Find where the given text appears and provide that cell's center as (X, Y) coordinate. 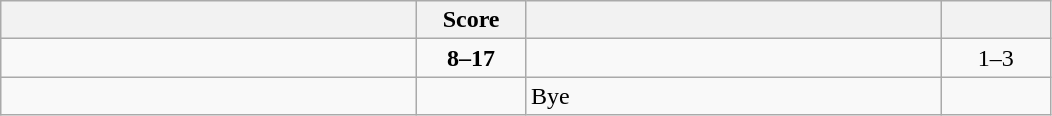
1–3 (996, 58)
Score (472, 20)
8–17 (472, 58)
Bye (733, 96)
